Extract the (X, Y) coordinate from the center of the cell holding the provided text.  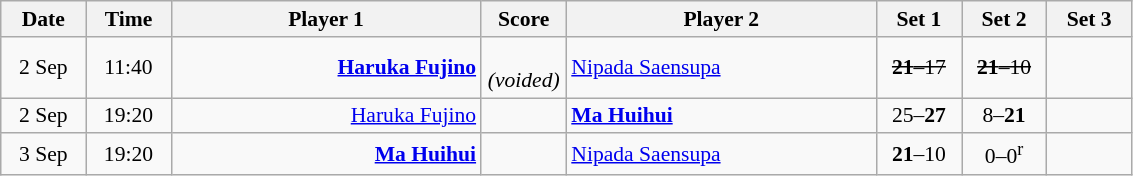
25–27 (918, 116)
(voided) (524, 68)
Set 3 (1090, 19)
11:40 (128, 68)
Player 2 (721, 19)
21–17 (918, 68)
Set 2 (1004, 19)
3 Sep (44, 154)
Set 1 (918, 19)
0–0r (1004, 154)
Time (128, 19)
8–21 (1004, 116)
Player 1 (326, 19)
Date (44, 19)
Score (524, 19)
